Output the [X, Y] coordinate of the center of the cell containing the given text.  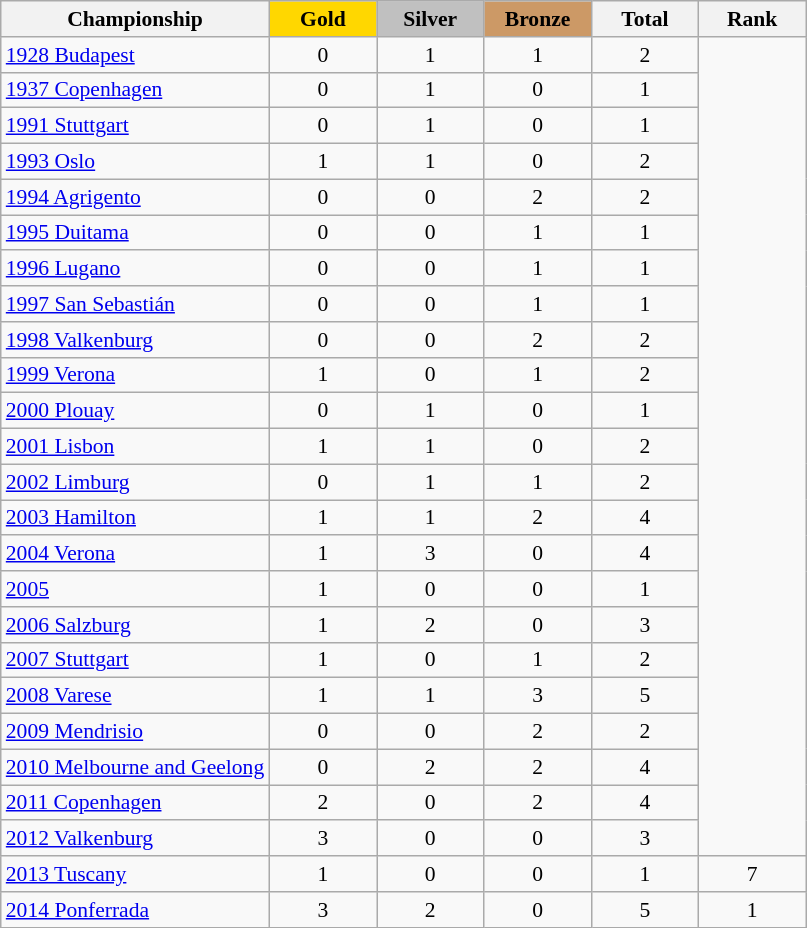
2005 [135, 589]
2012 Valkenburg [135, 839]
2007 Stuttgart [135, 660]
2008 Varese [135, 696]
Bronze [538, 19]
2009 Mendrisio [135, 732]
2011 Copenhagen [135, 803]
2000 Plouay [135, 411]
1993 Oslo [135, 162]
1994 Agrigento [135, 197]
2001 Lisbon [135, 447]
2010 Melbourne and Geelong [135, 767]
Gold [322, 19]
1991 Stuttgart [135, 126]
Rank [752, 19]
1996 Lugano [135, 269]
7 [752, 874]
1928 Budapest [135, 55]
2013 Tuscany [135, 874]
Total [644, 19]
1998 Valkenburg [135, 340]
Championship [135, 19]
2002 Limburg [135, 482]
1995 Duitama [135, 233]
2004 Verona [135, 554]
2014 Ponferrada [135, 910]
Silver [430, 19]
1999 Verona [135, 375]
2003 Hamilton [135, 518]
1937 Copenhagen [135, 90]
2006 Salzburg [135, 625]
1997 San Sebastián [135, 304]
